For the text-containing cell, return its midpoint in (X, Y) coordinate format. 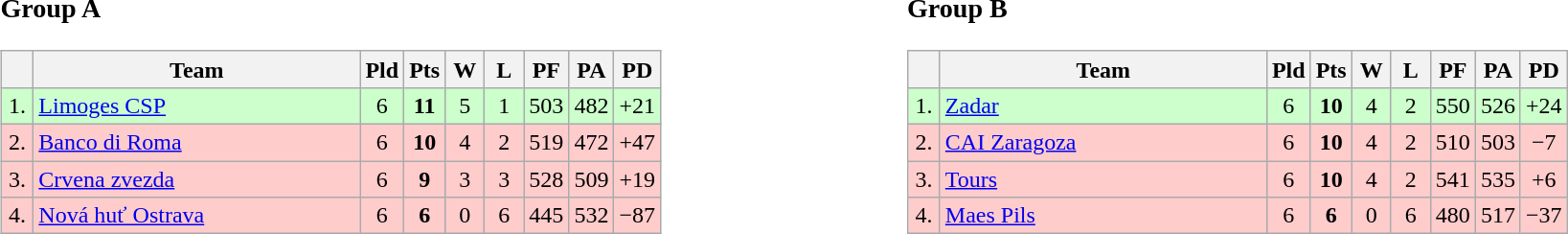
535 (1498, 179)
Nová huť Ostrava (197, 216)
550 (1452, 105)
541 (1452, 179)
472 (592, 143)
1 (504, 105)
445 (546, 216)
526 (1498, 105)
517 (1498, 216)
482 (592, 105)
528 (546, 179)
510 (1452, 143)
11 (425, 105)
+47 (638, 143)
9 (425, 179)
Tours (1103, 179)
+6 (1544, 179)
509 (592, 179)
Maes Pils (1103, 216)
CAI Zaragoza (1103, 143)
+19 (638, 179)
519 (546, 143)
−7 (1544, 143)
−87 (638, 216)
Crvena zvezda (197, 179)
5 (466, 105)
−37 (1544, 216)
Limoges CSP (197, 105)
532 (592, 216)
480 (1452, 216)
+24 (1544, 105)
Banco di Roma (197, 143)
Zadar (1103, 105)
+21 (638, 105)
